Return [x, y] of the center of cell containing provided text 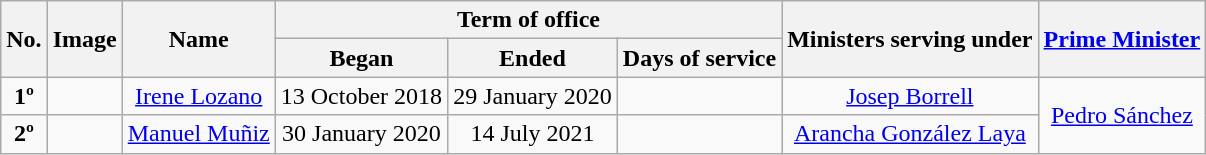
Prime Minister [1122, 39]
Name [198, 39]
1º [24, 96]
No. [24, 39]
Ended [533, 58]
Days of service [699, 58]
14 July 2021 [533, 134]
30 January 2020 [361, 134]
Irene Lozano [198, 96]
Image [84, 39]
Began [361, 58]
13 October 2018 [361, 96]
2º [24, 134]
Pedro Sánchez [1122, 115]
Josep Borrell [910, 96]
Term of office [528, 20]
29 January 2020 [533, 96]
Ministers serving under [910, 39]
Arancha González Laya [910, 134]
Manuel Muñiz [198, 134]
